Determine the (X, Y) coordinate at the center of the cell enclosing the given text.  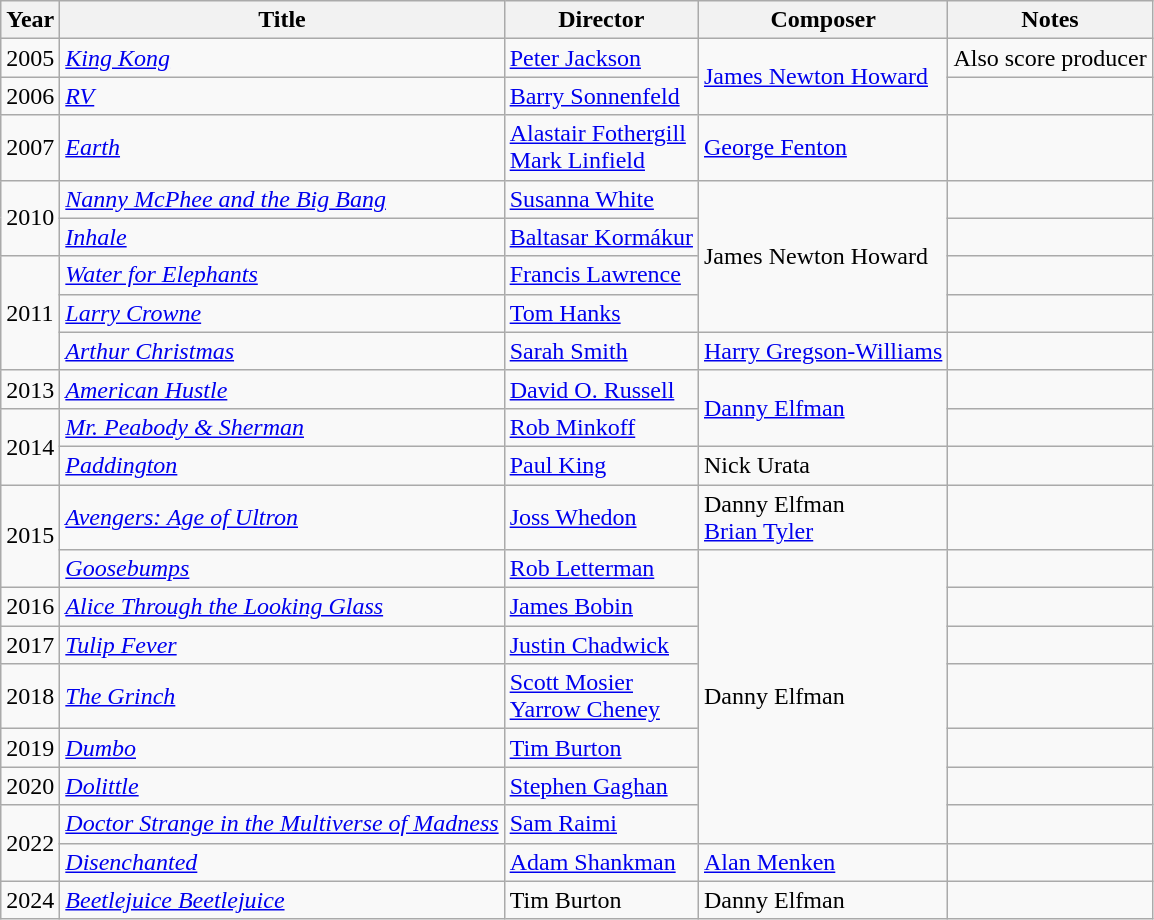
Adam Shankman (601, 862)
Tulip Fever (282, 645)
Tom Hanks (601, 313)
Joss Whedon (601, 516)
Barry Sonnenfeld (601, 96)
2016 (30, 607)
Alice Through the Looking Glass (282, 607)
2018 (30, 696)
Dumbo (282, 748)
2022 (30, 843)
Baltasar Kormákur (601, 237)
2005 (30, 58)
Rob Letterman (601, 569)
Nick Urata (822, 465)
Sarah Smith (601, 351)
James Bobin (601, 607)
Sam Raimi (601, 824)
Dolittle (282, 786)
Larry Crowne (282, 313)
2017 (30, 645)
Also score producer (1050, 58)
2013 (30, 389)
2015 (30, 536)
Alan Menken (822, 862)
2006 (30, 96)
Scott MosierYarrow Cheney (601, 696)
2011 (30, 313)
Avengers: Age of Ultron (282, 516)
2020 (30, 786)
Rob Minkoff (601, 427)
George Fenton (822, 148)
Inhale (282, 237)
Water for Elephants (282, 275)
Nanny McPhee and the Big Bang (282, 199)
American Hustle (282, 389)
Arthur Christmas (282, 351)
Director (601, 20)
Year (30, 20)
Peter Jackson (601, 58)
Goosebumps (282, 569)
Harry Gregson-Williams (822, 351)
2024 (30, 900)
David O. Russell (601, 389)
Composer (822, 20)
2010 (30, 218)
Alastair FothergillMark Linfield (601, 148)
The Grinch (282, 696)
Paddington (282, 465)
Doctor Strange in the Multiverse of Madness (282, 824)
Justin Chadwick (601, 645)
Francis Lawrence (601, 275)
2014 (30, 446)
Mr. Peabody & Sherman (282, 427)
Susanna White (601, 199)
Disenchanted (282, 862)
Stephen Gaghan (601, 786)
2007 (30, 148)
Notes (1050, 20)
Paul King (601, 465)
Danny ElfmanBrian Tyler (822, 516)
King Kong (282, 58)
Title (282, 20)
Earth (282, 148)
RV (282, 96)
Beetlejuice Beetlejuice (282, 900)
2019 (30, 748)
